Search for the cell housing the specified text and yield its (x, y) center coordinate. 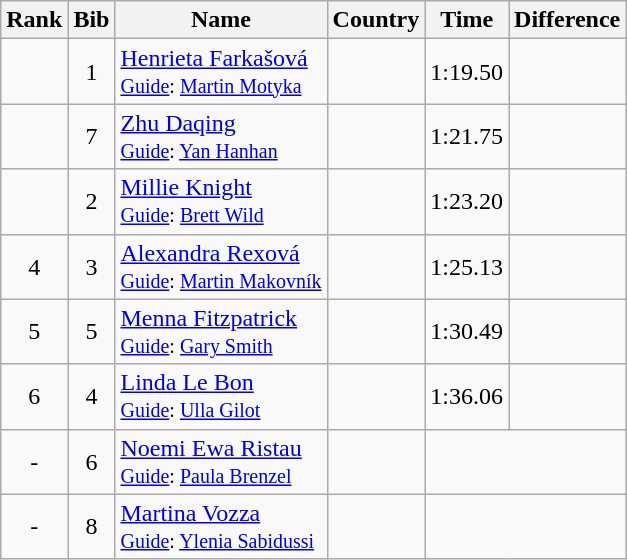
Linda Le BonGuide: Ulla Gilot (221, 396)
Country (376, 20)
Rank (34, 20)
1:23.20 (467, 202)
Alexandra RexováGuide: Martin Makovník (221, 266)
3 (92, 266)
1 (92, 72)
Menna FitzpatrickGuide: Gary Smith (221, 332)
8 (92, 526)
Difference (568, 20)
Name (221, 20)
Noemi Ewa RistauGuide: Paula Brenzel (221, 462)
Millie KnightGuide: Brett Wild (221, 202)
Zhu DaqingGuide: Yan Hanhan (221, 136)
Martina VozzaGuide: Ylenia Sabidussi (221, 526)
1:21.75 (467, 136)
Henrieta FarkašováGuide: Martin Motyka (221, 72)
1:30.49 (467, 332)
1:36.06 (467, 396)
Bib (92, 20)
7 (92, 136)
1:19.50 (467, 72)
2 (92, 202)
1:25.13 (467, 266)
Time (467, 20)
